Provide the (X, Y) coordinate of the cell's center where the given text is located.  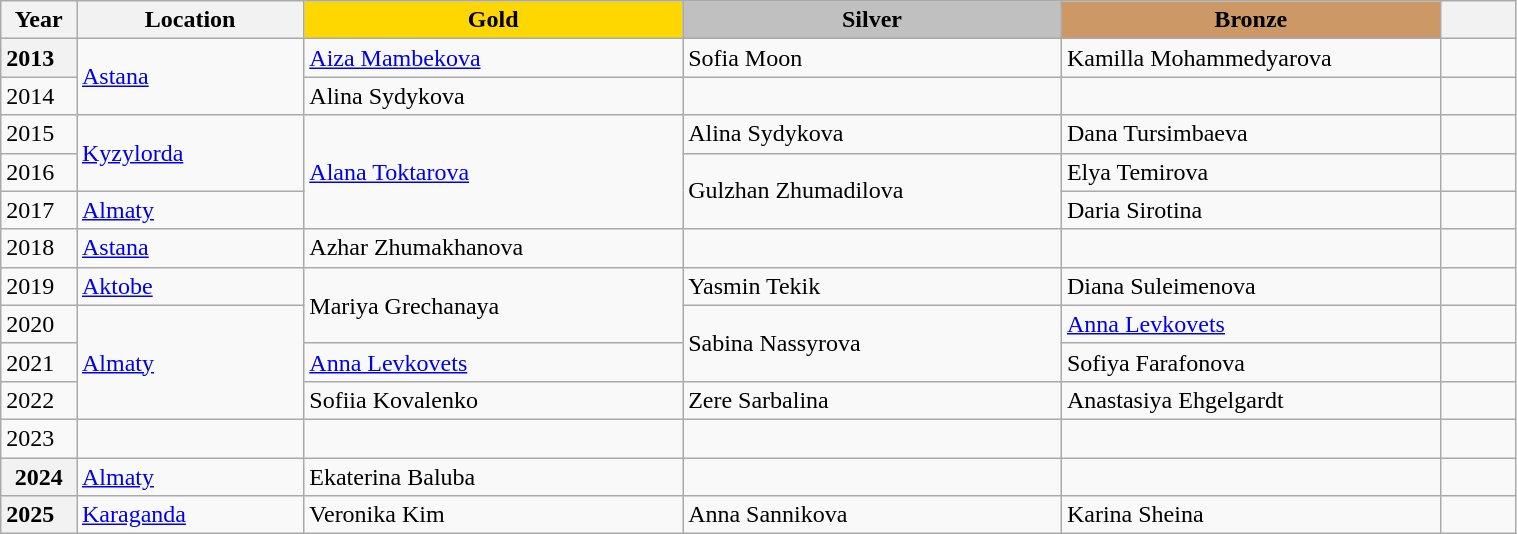
2016 (39, 172)
Sofiya Farafonova (1250, 362)
2021 (39, 362)
Location (190, 20)
Mariya Grechanaya (494, 305)
2017 (39, 210)
Elya Temirova (1250, 172)
2025 (39, 515)
Bronze (1250, 20)
Gulzhan Zhumadilova (872, 191)
Aiza Mambekova (494, 58)
2023 (39, 438)
Anna Sannikova (872, 515)
Year (39, 20)
2018 (39, 248)
2024 (39, 477)
Veronika Kim (494, 515)
Karina Sheina (1250, 515)
Daria Sirotina (1250, 210)
Yasmin Tekik (872, 286)
2013 (39, 58)
Sofiia Kovalenko (494, 400)
Ekaterina Baluba (494, 477)
Zere Sarbalina (872, 400)
Sabina Nassyrova (872, 343)
Alana Toktarova (494, 172)
2020 (39, 324)
Azhar Zhumakhanova (494, 248)
Kyzylorda (190, 153)
2014 (39, 96)
Silver (872, 20)
2019 (39, 286)
Anastasiya Ehgelgardt (1250, 400)
Dana Tursimbaeva (1250, 134)
Karaganda (190, 515)
2022 (39, 400)
Sofia Moon (872, 58)
2015 (39, 134)
Aktobe (190, 286)
Kamilla Mohammedyarova (1250, 58)
Diana Suleimenova (1250, 286)
Gold (494, 20)
